Determine the (X, Y) coordinate at the center of the cell enclosing the given text.  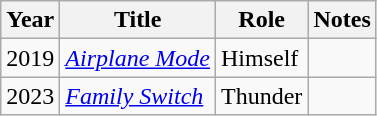
Airplane Mode (138, 58)
Role (262, 20)
Thunder (262, 96)
2023 (30, 96)
Year (30, 20)
Himself (262, 58)
Title (138, 20)
2019 (30, 58)
Family Switch (138, 96)
Notes (342, 20)
